Find where the given text appears and provide that cell's center as [x, y] coordinate. 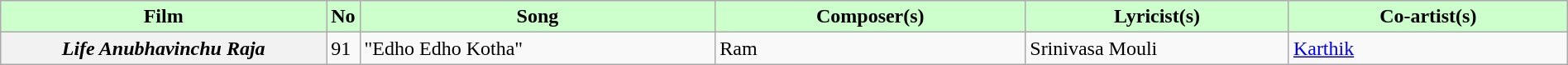
"Edho Edho Kotha" [538, 48]
Co-artist(s) [1427, 17]
91 [343, 48]
Life Anubhavinchu Raja [164, 48]
No [343, 17]
Lyricist(s) [1158, 17]
Song [538, 17]
Ram [870, 48]
Srinivasa Mouli [1158, 48]
Composer(s) [870, 17]
Film [164, 17]
Karthik [1427, 48]
